Capture the cell that displays the provided text and extract its (x, y) central coordinate. 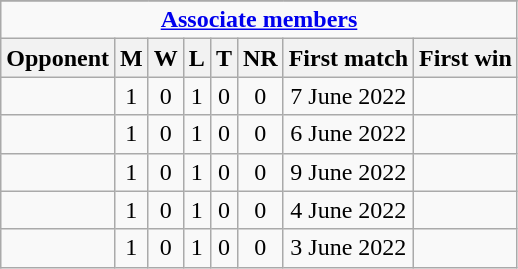
NR (260, 58)
First match (348, 58)
T (224, 58)
Opponent (58, 58)
6 June 2022 (348, 134)
Associate members (260, 20)
M (132, 58)
4 June 2022 (348, 210)
L (196, 58)
7 June 2022 (348, 96)
W (166, 58)
3 June 2022 (348, 248)
First win (466, 58)
9 June 2022 (348, 172)
